Locate the cell with the specified text and output its (X, Y) center coordinate. 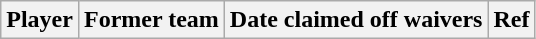
Date claimed off waivers (356, 20)
Player (40, 20)
Ref (512, 20)
Former team (151, 20)
